Detect which cell encompasses the target text, then output its [x, y] center coordinate. 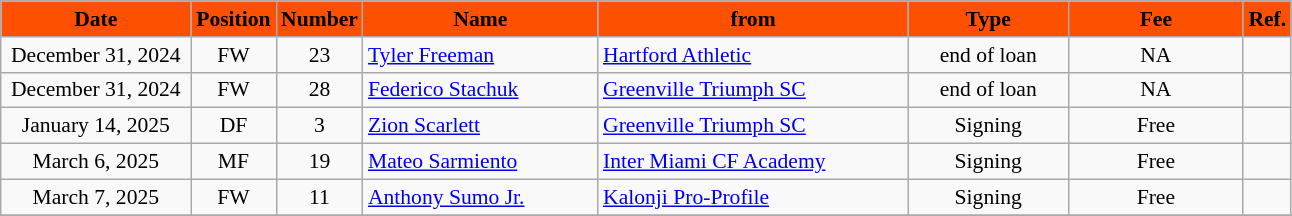
3 [320, 126]
DF [234, 126]
11 [320, 197]
MF [234, 162]
Inter Miami CF Academy [753, 162]
Type [988, 19]
Date [96, 19]
Zion Scarlett [480, 126]
Federico Stachuk [480, 90]
Kalonji Pro-Profile [753, 197]
March 6, 2025 [96, 162]
Mateo Sarmiento [480, 162]
March 7, 2025 [96, 197]
28 [320, 90]
Number [320, 19]
from [753, 19]
Anthony Sumo Jr. [480, 197]
Tyler Freeman [480, 55]
19 [320, 162]
January 14, 2025 [96, 126]
Hartford Athletic [753, 55]
Name [480, 19]
Fee [1156, 19]
23 [320, 55]
Ref. [1267, 19]
Position [234, 19]
